Detect which cell encompasses the target text, then output its [x, y] center coordinate. 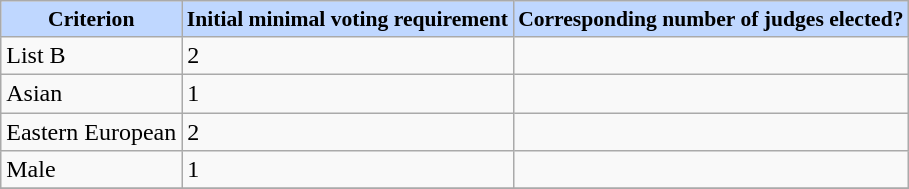
Male [92, 170]
Asian [92, 93]
Corresponding number of judges elected? [710, 19]
Initial minimal voting requirement [348, 19]
Criterion [92, 19]
Eastern European [92, 131]
List B [92, 55]
